Extract the [X, Y] coordinate from the center of the cell holding the provided text.  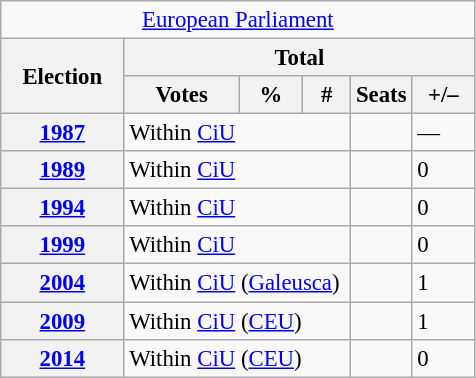
2004 [62, 283]
% [270, 95]
1987 [62, 133]
Votes [182, 95]
European Parliament [238, 20]
Election [62, 76]
1994 [62, 208]
1989 [62, 170]
# [327, 95]
Within CiU (Galeusca) [238, 283]
Total [300, 58]
+/– [444, 95]
1999 [62, 245]
— [444, 133]
2014 [62, 358]
Seats [382, 95]
2009 [62, 321]
